Provide the (X, Y) coordinate of the cell's center where the given text is located.  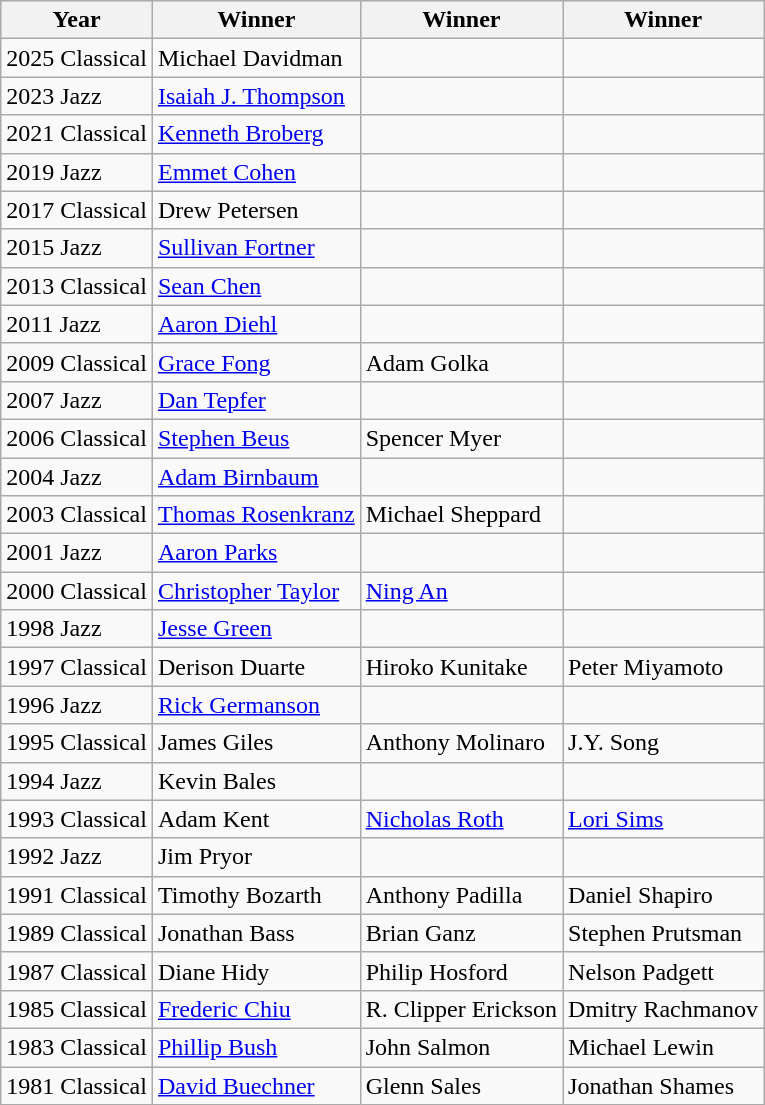
Jesse Green (256, 629)
Philip Hosford (461, 971)
Rick Germanson (256, 705)
Stephen Beus (256, 438)
2025 Classical (77, 58)
2001 Jazz (77, 553)
2013 Classical (77, 286)
1996 Jazz (77, 705)
Emmet Cohen (256, 172)
Nelson Padgett (664, 971)
John Salmon (461, 1047)
1993 Classical (77, 819)
Jonathan Shames (664, 1085)
Christopher Taylor (256, 591)
Kevin Bales (256, 781)
Ning An (461, 591)
Glenn Sales (461, 1085)
1983 Classical (77, 1047)
1992 Jazz (77, 857)
Adam Kent (256, 819)
Frederic Chiu (256, 1009)
Aaron Parks (256, 553)
2019 Jazz (77, 172)
2009 Classical (77, 362)
Drew Petersen (256, 210)
David Buechner (256, 1085)
2021 Classical (77, 134)
Grace Fong (256, 362)
Derison Duarte (256, 667)
1997 Classical (77, 667)
Anthony Molinaro (461, 743)
2003 Classical (77, 515)
1994 Jazz (77, 781)
Sean Chen (256, 286)
Dan Tepfer (256, 400)
Michael Lewin (664, 1047)
1981 Classical (77, 1085)
1995 Classical (77, 743)
Nicholas Roth (461, 819)
2011 Jazz (77, 324)
1998 Jazz (77, 629)
Aaron Diehl (256, 324)
Jim Pryor (256, 857)
Kenneth Broberg (256, 134)
1991 Classical (77, 895)
Peter Miyamoto (664, 667)
Year (77, 20)
Isaiah J. Thompson (256, 96)
Phillip Bush (256, 1047)
1989 Classical (77, 933)
Stephen Prutsman (664, 933)
Spencer Myer (461, 438)
Timothy Bozarth (256, 895)
Dmitry Rachmanov (664, 1009)
R. Clipper Erickson (461, 1009)
1987 Classical (77, 971)
Lori Sims (664, 819)
2006 Classical (77, 438)
Michael Davidman (256, 58)
2023 Jazz (77, 96)
Diane Hidy (256, 971)
Anthony Padilla (461, 895)
Adam Birnbaum (256, 477)
2007 Jazz (77, 400)
James Giles (256, 743)
Daniel Shapiro (664, 895)
2004 Jazz (77, 477)
Adam Golka (461, 362)
Brian Ganz (461, 933)
2000 Classical (77, 591)
J.Y. Song (664, 743)
2017 Classical (77, 210)
2015 Jazz (77, 248)
Jonathan Bass (256, 933)
Hiroko Kunitake (461, 667)
1985 Classical (77, 1009)
Michael Sheppard (461, 515)
Sullivan Fortner (256, 248)
Thomas Rosenkranz (256, 515)
